Return the (x, y) coordinate for the center point of the cell that contains the specified text.  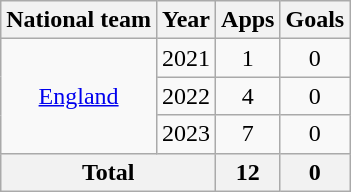
England (79, 96)
Total (108, 172)
12 (248, 172)
2022 (186, 96)
National team (79, 20)
Goals (315, 20)
Apps (248, 20)
7 (248, 134)
2021 (186, 58)
Year (186, 20)
4 (248, 96)
1 (248, 58)
2023 (186, 134)
